From the cell containing the given text, extract its center point as (x, y) coordinate. 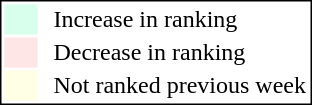
Not ranked previous week (180, 85)
Increase in ranking (180, 19)
Decrease in ranking (180, 53)
